Capture the cell that displays the provided text and extract its (x, y) central coordinate. 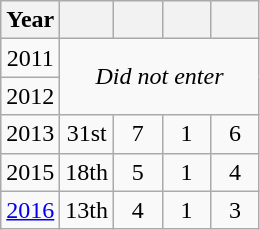
2011 (30, 58)
2015 (30, 172)
2012 (30, 96)
13th (87, 210)
6 (236, 134)
2016 (30, 210)
5 (138, 172)
2013 (30, 134)
3 (236, 210)
31st (87, 134)
18th (87, 172)
7 (138, 134)
Did not enter (160, 77)
Year (30, 20)
